Output the (x, y) coordinate of the center of the cell containing the given text.  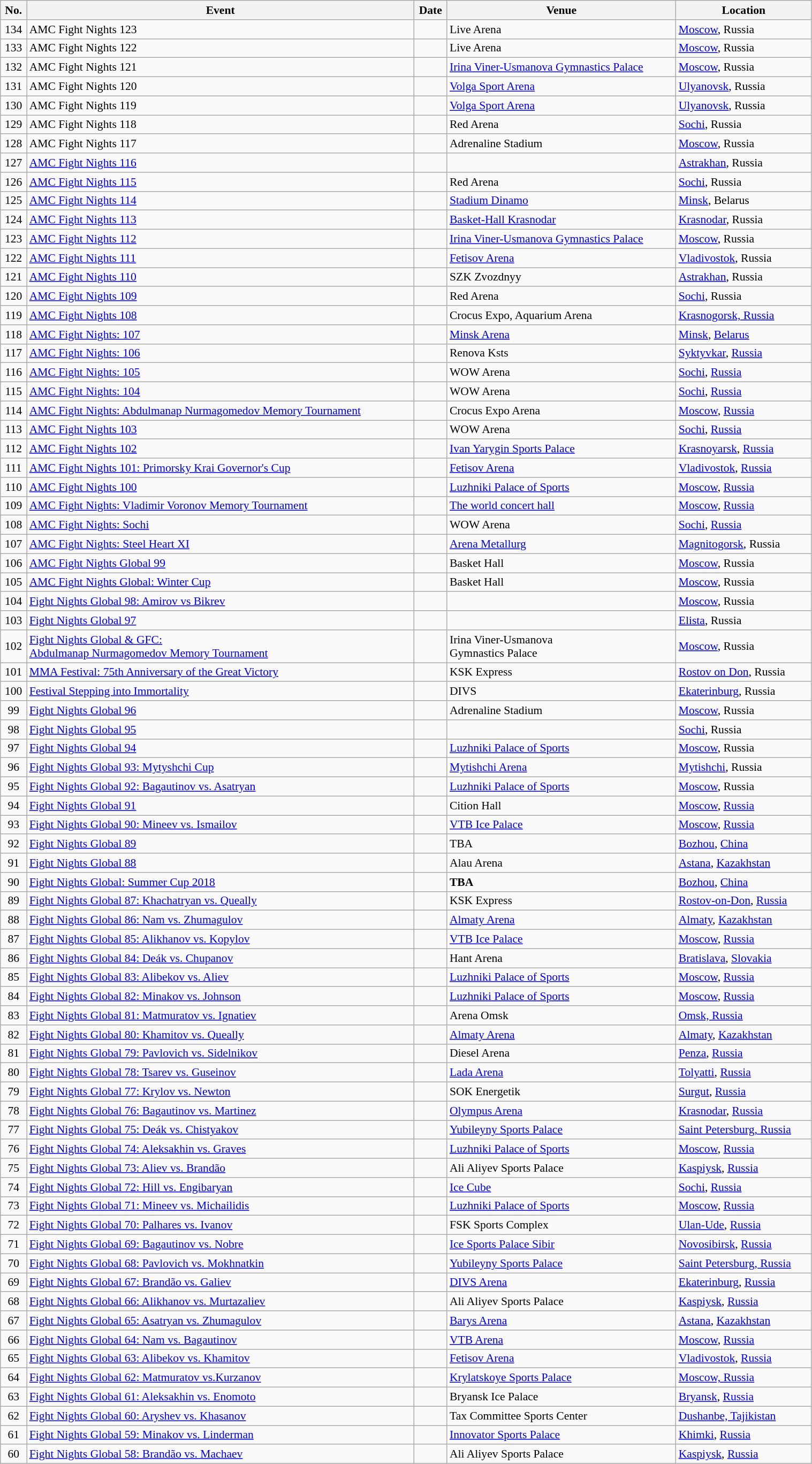
Novosibirsk, Russia (744, 1245)
Tax Committee Sports Center (561, 1416)
Syktyvkar, Russia (744, 353)
91 (14, 863)
66 (14, 1340)
Fight Nights Global 81: Matmuratov vs. Ignatiev (221, 1015)
69 (14, 1283)
98 (14, 730)
No. (14, 10)
Elista, Russia (744, 620)
Cition Hall (561, 806)
114 (14, 411)
129 (14, 125)
DIVS Arena (561, 1283)
AMC Fight Nights 103 (221, 430)
117 (14, 353)
Date (430, 10)
133 (14, 48)
74 (14, 1187)
112 (14, 449)
101 (14, 672)
Festival Stepping into Immortality (221, 692)
Ice Sports Palace Sibir (561, 1245)
Basket-Hall Krasnodar (561, 220)
62 (14, 1416)
83 (14, 1015)
SOK Energetik (561, 1092)
AMC Fight Nights 122 (221, 48)
Fight Nights Global 77: Krylov vs. Newton (221, 1092)
70 (14, 1263)
72 (14, 1225)
Fight Nights Global 63: Alibekov vs. Khamitov (221, 1359)
124 (14, 220)
MMA Festival: 75th Anniversary of the Great Victory (221, 672)
108 (14, 525)
Bratislava, Slovakia (744, 958)
AMC Fight Nights: Vladimir Voronov Memory Tournament (221, 506)
116 (14, 373)
AMC Fight Nights 115 (221, 182)
Barys Arena (561, 1321)
AMC Fight Nights 116 (221, 163)
AMC Fight Nights 114 (221, 201)
Omsk, Russia (744, 1015)
Arena Omsk (561, 1015)
Fight Nights Global 67: Brandão vs. Galiev (221, 1283)
Bryansk, Russia (744, 1397)
The world concert hall (561, 506)
Lada Arena (561, 1073)
95 (14, 787)
Event (221, 10)
Penza, Russia (744, 1053)
Krylatskoye Sports Palace (561, 1378)
AMC Fight Nights 110 (221, 277)
Fight Nights Global 68: Pavlovich vs. Mokhnatkin (221, 1263)
Fight Nights Global 84: Deák vs. Chupanov (221, 958)
94 (14, 806)
AMC Fight Nights: 105 (221, 373)
Fight Nights Global 75: Deák vs. Chistyakov (221, 1130)
DIVS (561, 692)
123 (14, 239)
Fight Nights Global 79: Pavlovich vs. Sidelnikov (221, 1053)
AMC Fight Nights 117 (221, 144)
80 (14, 1073)
Rostov on Don, Russia (744, 672)
Krasnogorsk, Russia (744, 315)
Fight Nights Global 71: Mineev vs. Michailidis (221, 1206)
AMC Fight Nights 112 (221, 239)
Fight Nights Global 62: Matmuratov vs.Kurzanov (221, 1378)
Ivan Yarygin Sports Palace (561, 449)
88 (14, 920)
Renova Ksts (561, 353)
87 (14, 939)
AMC Fight Nights 108 (221, 315)
Fight Nights Global 91 (221, 806)
Fight Nights Global 86: Nam vs. Zhumagulov (221, 920)
Location (744, 10)
127 (14, 163)
Fight Nights Global 80: Khamitov vs. Queally (221, 1035)
Fight Nights Global 93: Mytyshchi Cup (221, 768)
Tolyatti, Russia (744, 1073)
97 (14, 748)
85 (14, 977)
Bryansk Ice Palace (561, 1397)
67 (14, 1321)
105 (14, 582)
SZK Zvozdnyy (561, 277)
77 (14, 1130)
VTB Arena (561, 1340)
Fight Nights Global 82: Minakov vs. Johnson (221, 997)
Fight Nights Global 85: Alikhanov vs. Kopylov (221, 939)
Fight Nights Global 66: Alikhanov vs. Murtazaliev (221, 1302)
118 (14, 335)
86 (14, 958)
Fight Nights Global 78: Tsarev vs. Guseinov (221, 1073)
Fight Nights Global 69: Bagautinov vs. Nobre (221, 1245)
Rostov-on-Don, Russia (744, 901)
61 (14, 1435)
76 (14, 1149)
Arena Metallurg (561, 544)
Mytishchi, Russia (744, 768)
90 (14, 882)
122 (14, 258)
AMC Fight Nights: Abdulmanap Nurmagomedov Memory Tournament (221, 411)
64 (14, 1378)
AMC Fight Nights: 104 (221, 392)
107 (14, 544)
AMC Fight Nights: 107 (221, 335)
102 (14, 647)
Magnitogorsk, Russia (744, 544)
Fight Nights Global 87: Khachatryan vs. Queally (221, 901)
131 (14, 87)
AMC Fight Nights 123 (221, 29)
AMC Fight Nights 121 (221, 67)
AMC Fight Nights 119 (221, 105)
AMC Fight Nights 120 (221, 87)
Fight Nights Global 89 (221, 844)
Dushanbe, Tajikistan (744, 1416)
Alau Arena (561, 863)
Fight Nights Global 74: Aleksakhin vs. Graves (221, 1149)
93 (14, 825)
110 (14, 487)
130 (14, 105)
75 (14, 1168)
Surgut, Russia (744, 1092)
104 (14, 602)
Innovator Sports Palace (561, 1435)
AMC Fight Nights 109 (221, 297)
81 (14, 1053)
Crocus Expo Arena (561, 411)
AMC Fight Nights 118 (221, 125)
Fight Nights Global 72: Hill vs. Engibaryan (221, 1187)
128 (14, 144)
Crocus Expo, Aquarium Arena (561, 315)
Fight Nights Global 73: Aliev vs. Brandão (221, 1168)
79 (14, 1092)
84 (14, 997)
125 (14, 201)
Fight Nights Global 83: Alibekov vs. Aliev (221, 977)
121 (14, 277)
Olympus Arena (561, 1111)
AMC Fight Nights 102 (221, 449)
99 (14, 710)
Fight Nights Global 60: Aryshev vs. Khasanov (221, 1416)
Fight Nights Global 94 (221, 748)
82 (14, 1035)
Fight Nights Global 96 (221, 710)
Venue (561, 10)
Fight Nights Global 64: Nam vs. Bagautinov (221, 1340)
Fight Nights Global 59: Minakov vs. Linderman (221, 1435)
Fight Nights Global 97 (221, 620)
AMC Fight Nights Global: Winter Cup (221, 582)
AMC Fight Nights Global 99 (221, 563)
73 (14, 1206)
109 (14, 506)
Fight Nights Global 76: Bagautinov vs. Martinez (221, 1111)
Hant Arena (561, 958)
113 (14, 430)
78 (14, 1111)
FSK Sports Complex (561, 1225)
Fight Nights Global 90: Mineev vs. Ismailov (221, 825)
AMC Fight Nights: Steel Heart XI (221, 544)
126 (14, 182)
Fight Nights Global 95 (221, 730)
AMC Fight Nights: 106 (221, 353)
100 (14, 692)
115 (14, 392)
Mytishchi Arena (561, 768)
89 (14, 901)
65 (14, 1359)
60 (14, 1454)
AMC Fight Nights: Sochi (221, 525)
Fight Nights Global 65: Asatryan vs. Zhumagulov (221, 1321)
111 (14, 468)
71 (14, 1245)
119 (14, 315)
Ice Cube (561, 1187)
Diesel Arena (561, 1053)
103 (14, 620)
AMC Fight Nights 113 (221, 220)
63 (14, 1397)
Fight Nights Global 58: Brandão vs. Machaev (221, 1454)
96 (14, 768)
Fight Nights Global 92: Bagautinov vs. Asatryan (221, 787)
Fight Nights Global 61: Aleksakhin vs. Enomoto (221, 1397)
Krasnoyarsk, Russia (744, 449)
AMC Fight Nights 101: Primorsky Krai Governor's Cup (221, 468)
AMC Fight Nights 100 (221, 487)
Stadium Dinamo (561, 201)
Fight Nights Global 98: Amirov vs Bikrev (221, 602)
Fight Nights Global: Summer Cup 2018 (221, 882)
Fight Nights Global & GFC: Abdulmanap Nurmagomedov Memory Tournament (221, 647)
106 (14, 563)
Fight Nights Global 88 (221, 863)
Khimki, Russia (744, 1435)
Fight Nights Global 70: Palhares vs. Ivanov (221, 1225)
132 (14, 67)
92 (14, 844)
Minsk Arena (561, 335)
68 (14, 1302)
Ulan-Ude, Russia (744, 1225)
134 (14, 29)
120 (14, 297)
AMC Fight Nights 111 (221, 258)
